Detect which cell encompasses the target text, then output its [X, Y] center coordinate. 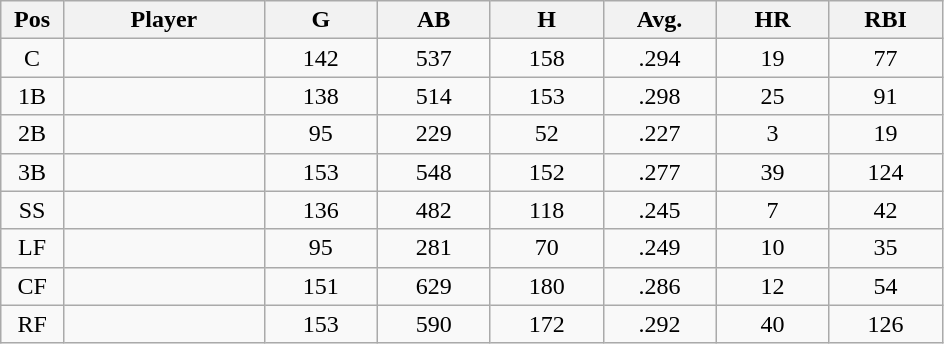
52 [546, 134]
.227 [660, 134]
25 [772, 96]
RBI [886, 20]
35 [886, 248]
C [32, 58]
.294 [660, 58]
142 [320, 58]
.249 [660, 248]
7 [772, 210]
HR [772, 20]
124 [886, 172]
590 [434, 324]
2B [32, 134]
40 [772, 324]
.245 [660, 210]
Player [164, 20]
.298 [660, 96]
118 [546, 210]
548 [434, 172]
152 [546, 172]
Pos [32, 20]
180 [546, 286]
LF [32, 248]
SS [32, 210]
G [320, 20]
54 [886, 286]
91 [886, 96]
.286 [660, 286]
629 [434, 286]
126 [886, 324]
158 [546, 58]
482 [434, 210]
537 [434, 58]
229 [434, 134]
RF [32, 324]
136 [320, 210]
1B [32, 96]
138 [320, 96]
514 [434, 96]
H [546, 20]
281 [434, 248]
39 [772, 172]
AB [434, 20]
172 [546, 324]
Avg. [660, 20]
70 [546, 248]
42 [886, 210]
.277 [660, 172]
CF [32, 286]
12 [772, 286]
3 [772, 134]
77 [886, 58]
3B [32, 172]
151 [320, 286]
.292 [660, 324]
10 [772, 248]
